From the cell containing the given text, extract its center point as [x, y] coordinate. 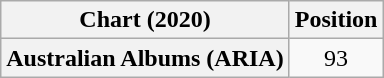
Australian Albums (ARIA) [145, 58]
93 [336, 58]
Position [336, 20]
Chart (2020) [145, 20]
